Locate the cell with the specified text and output its (x, y) center coordinate. 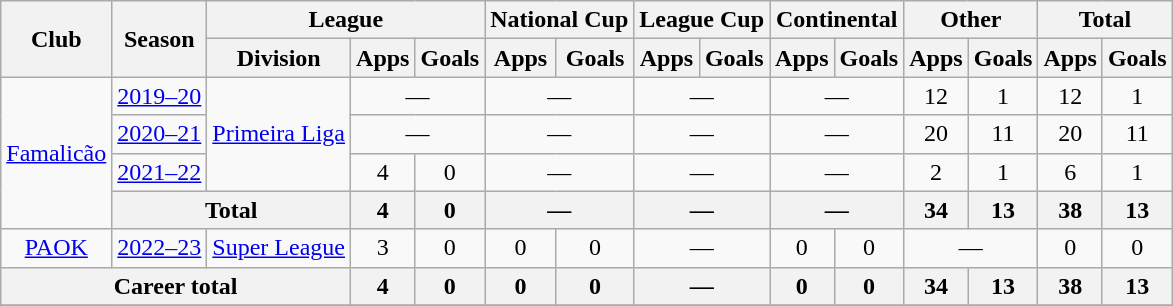
2 (936, 172)
League (346, 20)
Club (56, 39)
Super League (279, 248)
PAOK (56, 248)
Career total (176, 286)
2020–21 (160, 134)
Season (160, 39)
6 (1070, 172)
League Cup (702, 20)
Continental (837, 20)
Primeira Liga (279, 134)
3 (383, 248)
2022–23 (160, 248)
National Cup (560, 20)
Other (971, 20)
2021–22 (160, 172)
2019–20 (160, 96)
Famalicão (56, 153)
Division (279, 58)
